Identify which cell holds the provided text, then report its [x, y] central coordinate. 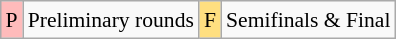
Preliminary rounds [111, 20]
F [210, 20]
P [12, 20]
Semifinals & Final [308, 20]
